From the cell containing the given text, extract its center point as (x, y) coordinate. 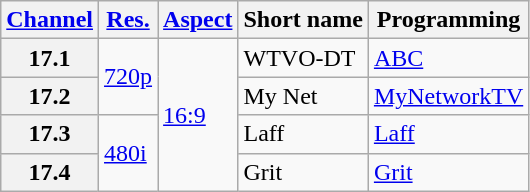
Aspect (198, 20)
17.2 (50, 96)
ABC (448, 58)
Channel (50, 20)
17.1 (50, 58)
Short name (303, 20)
720p (128, 77)
16:9 (198, 115)
WTVO-DT (303, 58)
480i (128, 153)
Programming (448, 20)
My Net (303, 96)
Res. (128, 20)
MyNetworkTV (448, 96)
17.3 (50, 134)
17.4 (50, 172)
